From the cell containing the given text, extract its center point as [x, y] coordinate. 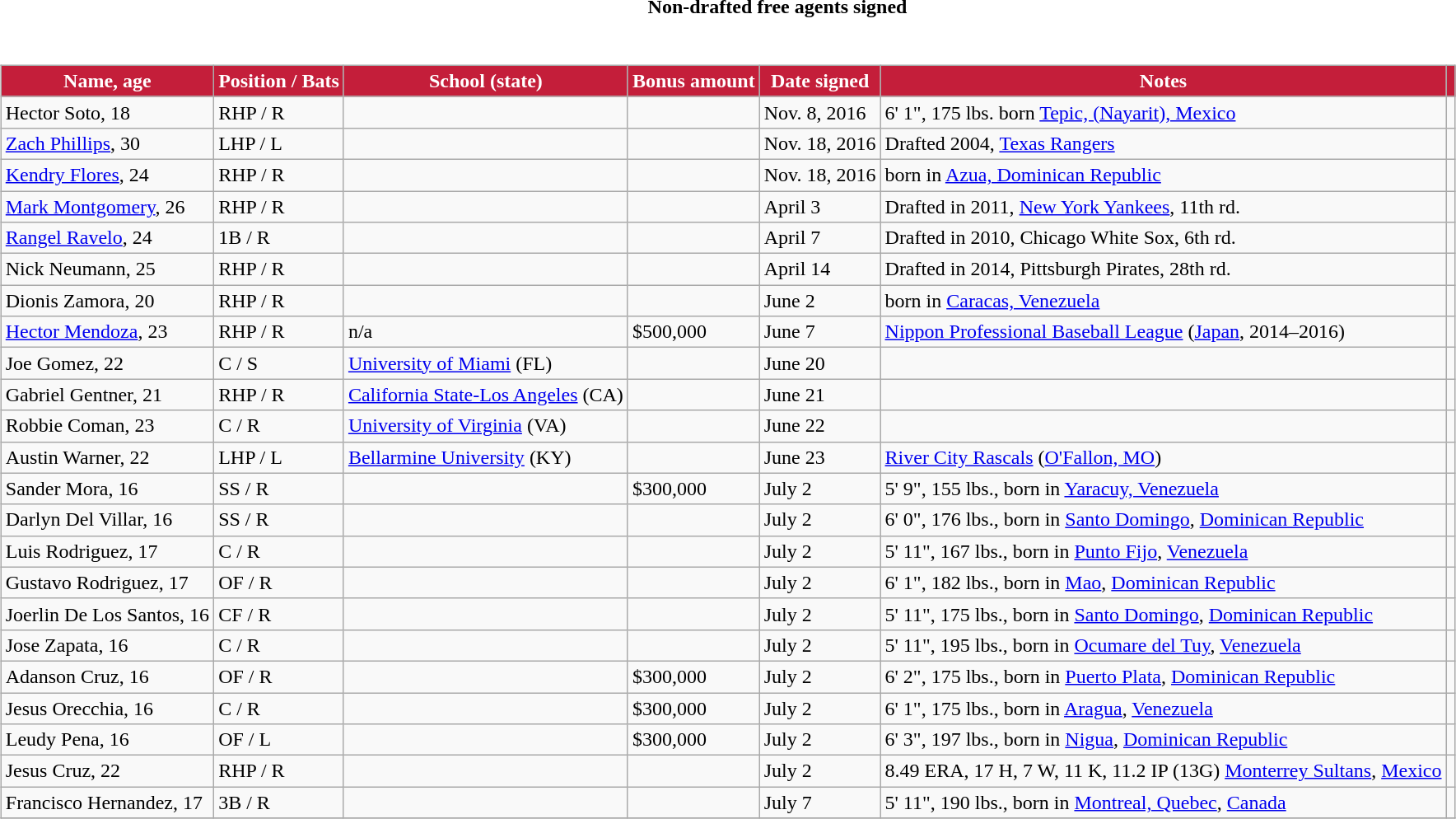
Nippon Professional Baseball League (Japan, 2014–2016) [1163, 332]
June 22 [820, 426]
University of Miami (FL) [486, 363]
5' 11", 195 lbs., born in Ocumare del Tuy, Venezuela [1163, 645]
8.49 ERA, 17 H, 7 W, 11 K, 11.2 IP (13G) Monterrey Sultans, Mexico [1163, 771]
1B / R [279, 238]
6' 0", 176 lbs., born in Santo Domingo, Dominican Republic [1163, 520]
born in Azua, Dominican Republic [1163, 175]
April 7 [820, 238]
Rangel Ravelo, 24 [107, 238]
Hector Soto, 18 [107, 112]
Notes [1163, 81]
Gustavo Rodriguez, 17 [107, 583]
Nick Neumann, 25 [107, 269]
Bellarmine University (KY) [486, 457]
Austin Warner, 22 [107, 457]
June 23 [820, 457]
Jesus Cruz, 22 [107, 771]
Zach Phillips, 30 [107, 143]
5' 11", 190 lbs., born in Montreal, Quebec, Canada [1163, 803]
n/a [486, 332]
Hector Mendoza, 23 [107, 332]
5' 9", 155 lbs., born in Yaracuy, Venezuela [1163, 489]
6' 3", 197 lbs., born in Nigua, Dominican Republic [1163, 740]
June 21 [820, 395]
Luis Rodriguez, 17 [107, 551]
California State-Los Angeles (CA) [486, 395]
Position / Bats [279, 81]
June 7 [820, 332]
6' 2", 175 lbs., born in Puerto Plata, Dominican Republic [1163, 676]
Joerlin De Los Santos, 16 [107, 614]
June 20 [820, 363]
Dionis Zamora, 20 [107, 301]
Drafted in 2011, New York Yankees, 11th rd. [1163, 207]
6' 1", 182 lbs., born in Mao, Dominican Republic [1163, 583]
5' 11", 167 lbs., born in Punto Fijo, Venezuela [1163, 551]
6' 1", 175 lbs., born in Aragua, Venezuela [1163, 708]
Drafted in 2010, Chicago White Sox, 6th rd. [1163, 238]
University of Virginia (VA) [486, 426]
June 2 [820, 301]
Robbie Coman, 23 [107, 426]
Jesus Orecchia, 16 [107, 708]
OF / L [279, 740]
Darlyn Del Villar, 16 [107, 520]
Drafted in 2014, Pittsburgh Pirates, 28th rd. [1163, 269]
Drafted 2004, Texas Rangers [1163, 143]
C / S [279, 363]
Adanson Cruz, 16 [107, 676]
CF / R [279, 614]
3B / R [279, 803]
Francisco Hernandez, 17 [107, 803]
Bonus amount [693, 81]
born in Caracas, Venezuela [1163, 301]
July 7 [820, 803]
6' 1", 175 lbs. born Tepic, (Nayarit), Mexico [1163, 112]
April 14 [820, 269]
Date signed [820, 81]
School (state) [486, 81]
River City Rascals (O'Fallon, MO) [1163, 457]
April 3 [820, 207]
Nov. 8, 2016 [820, 112]
Mark Montgomery, 26 [107, 207]
Kendry Flores, 24 [107, 175]
5' 11", 175 lbs., born in Santo Domingo, Dominican Republic [1163, 614]
Leudy Pena, 16 [107, 740]
Jose Zapata, 16 [107, 645]
$500,000 [693, 332]
Sander Mora, 16 [107, 489]
Joe Gomez, 22 [107, 363]
Name, age [107, 81]
Gabriel Gentner, 21 [107, 395]
